Scan for the cell matching the given text and deliver its (x, y) coordinate at center. 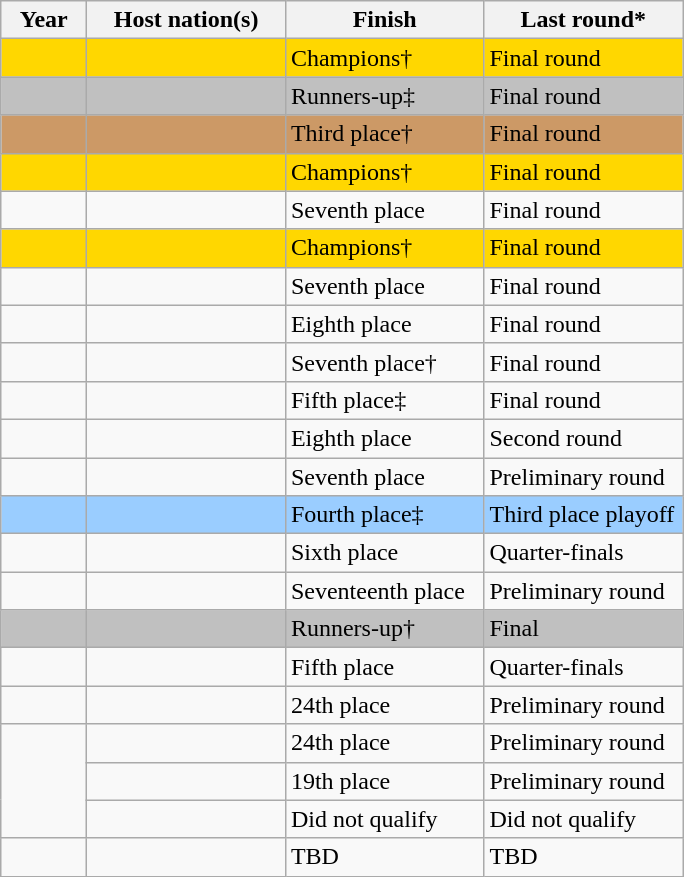
Year (44, 20)
Finish (384, 20)
Fifth place (384, 667)
Last round* (584, 20)
Sixth place (384, 553)
19th place (384, 781)
Final (584, 629)
Runners-up‡ (384, 96)
Fifth place‡ (384, 400)
Seventh place† (384, 362)
Runners-up† (384, 629)
Third place† (384, 134)
Third place playoff (584, 515)
Host nation(s) (186, 20)
Second round (584, 438)
Seventeenth place (384, 591)
Fourth place‡ (384, 515)
